Extract the (X, Y) coordinate from the center of the cell holding the provided text.  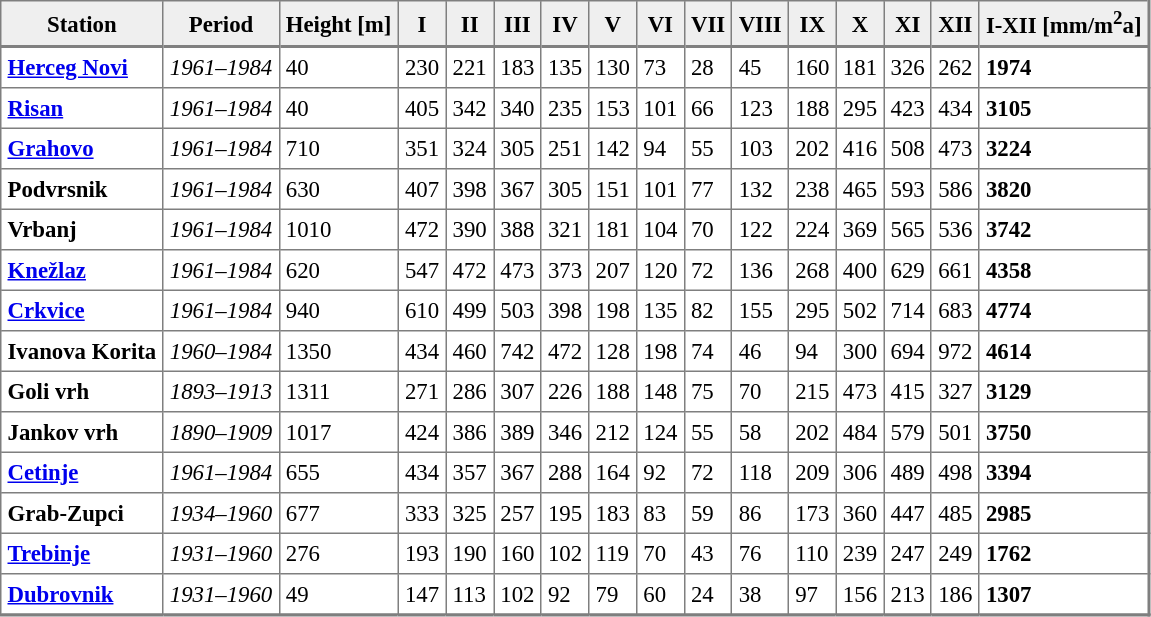
321 (565, 229)
447 (908, 513)
262 (955, 68)
536 (955, 229)
213 (908, 594)
586 (955, 189)
II (470, 24)
104 (661, 229)
119 (613, 553)
324 (470, 148)
4614 (1064, 351)
147 (422, 594)
74 (708, 351)
742 (518, 351)
390 (470, 229)
86 (760, 513)
142 (613, 148)
1017 (338, 432)
1762 (1064, 553)
579 (908, 432)
130 (613, 68)
503 (518, 310)
940 (338, 310)
XI (908, 24)
629 (908, 270)
VI (661, 24)
1960–1984 (221, 351)
1893–1913 (221, 391)
III (518, 24)
3129 (1064, 391)
257 (518, 513)
28 (708, 68)
215 (812, 391)
388 (518, 229)
103 (760, 148)
VII (708, 24)
Goli vrh (82, 391)
212 (613, 432)
499 (470, 310)
221 (470, 68)
1974 (1064, 68)
136 (760, 270)
124 (661, 432)
Trebinje (82, 553)
153 (613, 108)
247 (908, 553)
683 (955, 310)
XII (955, 24)
271 (422, 391)
2985 (1064, 513)
307 (518, 391)
400 (860, 270)
565 (908, 229)
661 (955, 270)
132 (760, 189)
209 (812, 472)
46 (760, 351)
547 (422, 270)
120 (661, 270)
Dubrovnik (82, 594)
489 (908, 472)
288 (565, 472)
Herceg Novi (82, 68)
276 (338, 553)
508 (908, 148)
235 (565, 108)
1934–1960 (221, 513)
Knežlaz (82, 270)
Grahovo (82, 148)
151 (613, 189)
V (613, 24)
386 (470, 432)
389 (518, 432)
501 (955, 432)
Risan (82, 108)
38 (760, 594)
Grab-Zupci (82, 513)
3820 (1064, 189)
60 (661, 594)
49 (338, 594)
251 (565, 148)
333 (422, 513)
VIII (760, 24)
113 (470, 594)
346 (565, 432)
300 (860, 351)
593 (908, 189)
IX (812, 24)
655 (338, 472)
327 (955, 391)
972 (955, 351)
326 (908, 68)
1350 (338, 351)
249 (955, 553)
59 (708, 513)
268 (812, 270)
Station (82, 24)
3742 (1064, 229)
1307 (1064, 594)
306 (860, 472)
X (860, 24)
73 (661, 68)
Height [m] (338, 24)
714 (908, 310)
122 (760, 229)
224 (812, 229)
66 (708, 108)
58 (760, 432)
83 (661, 513)
498 (955, 472)
79 (613, 594)
82 (708, 310)
164 (613, 472)
357 (470, 472)
97 (812, 594)
123 (760, 108)
416 (860, 148)
415 (908, 391)
694 (908, 351)
620 (338, 270)
43 (708, 553)
1890–1909 (221, 432)
118 (760, 472)
45 (760, 68)
373 (565, 270)
710 (338, 148)
76 (760, 553)
369 (860, 229)
502 (860, 310)
190 (470, 553)
207 (613, 270)
484 (860, 432)
226 (565, 391)
325 (470, 513)
75 (708, 391)
405 (422, 108)
Ivanova Korita (82, 351)
Period (221, 24)
360 (860, 513)
Cetinje (82, 472)
286 (470, 391)
195 (565, 513)
Vrbanj (82, 229)
Jankov vrh (82, 432)
342 (470, 108)
I-XII [mm/m2a] (1064, 24)
I (422, 24)
407 (422, 189)
3394 (1064, 472)
230 (422, 68)
Crkvice (82, 310)
3224 (1064, 148)
4358 (1064, 270)
Podvrsnik (82, 189)
239 (860, 553)
110 (812, 553)
1010 (338, 229)
351 (422, 148)
193 (422, 553)
173 (812, 513)
4774 (1064, 310)
1311 (338, 391)
155 (760, 310)
610 (422, 310)
460 (470, 351)
238 (812, 189)
IV (565, 24)
677 (338, 513)
3750 (1064, 432)
156 (860, 594)
340 (518, 108)
77 (708, 189)
3105 (1064, 108)
128 (613, 351)
148 (661, 391)
465 (860, 189)
423 (908, 108)
630 (338, 189)
424 (422, 432)
24 (708, 594)
186 (955, 594)
485 (955, 513)
